Output the (X, Y) coordinate of the center of the cell containing the given text.  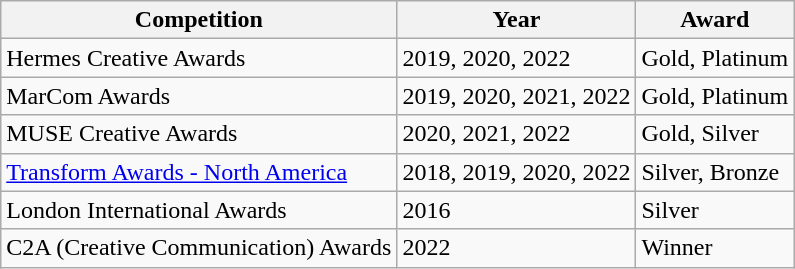
2016 (516, 210)
Silver, Bronze (715, 172)
2019, 2020, 2022 (516, 58)
C2A (Creative Communication) Awards (199, 248)
2020, 2021, 2022 (516, 134)
Silver (715, 210)
Hermes Creative Awards (199, 58)
Winner (715, 248)
2022 (516, 248)
Gold, Silver (715, 134)
2018, 2019, 2020, 2022 (516, 172)
MUSE Creative Awards (199, 134)
London International Awards (199, 210)
Transform Awards - North America (199, 172)
Year (516, 20)
MarCom Awards (199, 96)
2019, 2020, 2021, 2022 (516, 96)
Award (715, 20)
Competition (199, 20)
